Search for the cell housing the specified text and yield its [x, y] center coordinate. 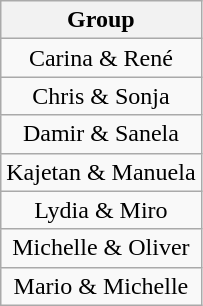
Mario & Michelle [101, 286]
Group [101, 20]
Damir & Sanela [101, 134]
Chris & Sonja [101, 96]
Kajetan & Manuela [101, 172]
Lydia & Miro [101, 210]
Carina & René [101, 58]
Michelle & Oliver [101, 248]
